Capture the cell that displays the provided text and extract its [x, y] central coordinate. 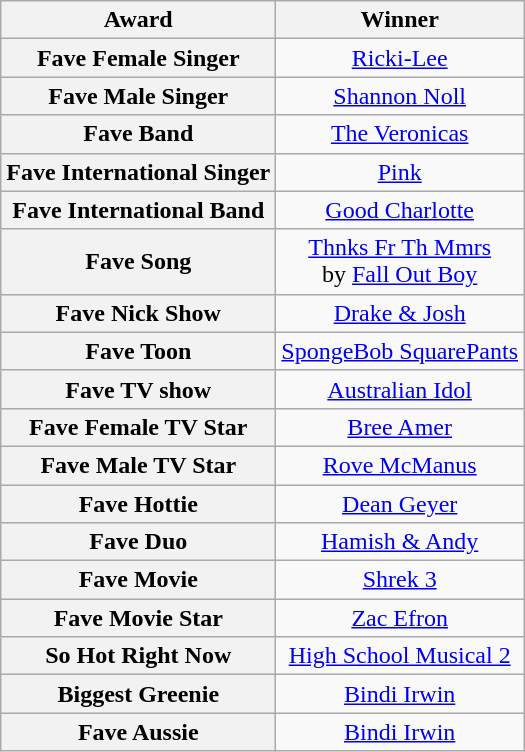
Fave Female TV Star [138, 427]
Fave Male TV Star [138, 465]
Fave Toon [138, 351]
High School Musical 2 [400, 656]
Bree Amer [400, 427]
Fave Aussie [138, 732]
Good Charlotte [400, 210]
Fave Female Singer [138, 58]
Pink [400, 172]
Rove McManus [400, 465]
Zac Efron [400, 618]
Shrek 3 [400, 580]
Fave Song [138, 262]
So Hot Right Now [138, 656]
Fave TV show [138, 389]
Award [138, 20]
Fave Movie Star [138, 618]
Fave International Singer [138, 172]
Hamish & Andy [400, 542]
Fave Nick Show [138, 313]
Biggest Greenie [138, 694]
Fave International Band [138, 210]
Australian Idol [400, 389]
Ricki-Lee [400, 58]
Fave Movie [138, 580]
Fave Male Singer [138, 96]
Fave Band [138, 134]
Dean Geyer [400, 503]
Thnks Fr Th Mmrsby Fall Out Boy [400, 262]
Drake & Josh [400, 313]
SpongeBob SquarePants [400, 351]
Shannon Noll [400, 96]
Fave Duo [138, 542]
Fave Hottie [138, 503]
Winner [400, 20]
The Veronicas [400, 134]
